Extract the (X, Y) coordinate from the center of the cell holding the provided text.  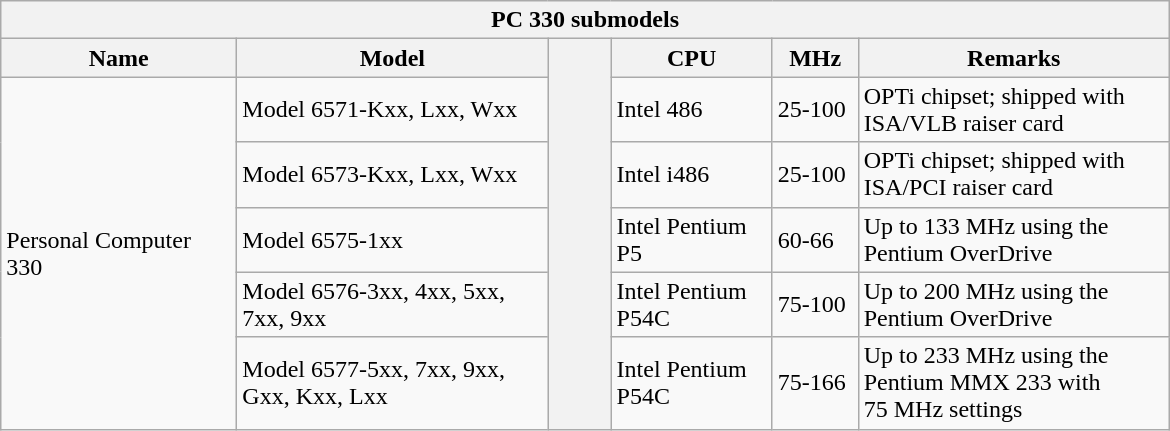
75-166 (815, 383)
Intel 486 (692, 110)
Model 6571-Kxx, Lxx, Wxx (392, 110)
Up to 200 MHz using the Pentium OverDrive (1014, 304)
Intel Pentium P5 (692, 240)
Up to 133 MHz using the Pentium OverDrive (1014, 240)
OPTi chipset; shipped with ISA/PCI raiser card (1014, 174)
Name (119, 58)
CPU (692, 58)
Model 6577-5xx, 7xx, 9xx, Gxx, Kxx, Lxx (392, 383)
OPTi chipset; shipped with ISA/VLB raiser card (1014, 110)
Model (392, 58)
Personal Computer 330 (119, 253)
Model 6573-Kxx, Lxx, Wxx (392, 174)
Up to 233 MHz using the Pentium MMX 233 with 75 MHz settings (1014, 383)
Remarks (1014, 58)
Model 6576-3xx, 4xx, 5xx, 7xx, 9xx (392, 304)
Model 6575-1xx (392, 240)
60-66 (815, 240)
75-100 (815, 304)
MHz (815, 58)
Intel i486 (692, 174)
PC 330 submodels (585, 20)
